Search for the cell housing the specified text and yield its (X, Y) center coordinate. 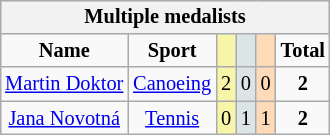
Name (64, 51)
Tennis (172, 118)
Canoeing (172, 84)
Total (303, 51)
Jana Novotná (64, 118)
Martin Doktor (64, 84)
Multiple medalists (165, 17)
Sport (172, 51)
